Output the [X, Y] coordinate of the center of the cell containing the given text.  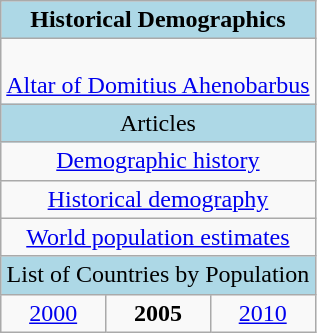
2000 [54, 313]
Altar of Domitius Ahenobarbus [158, 72]
World population estimates [158, 237]
2010 [262, 313]
Historical Demographics [158, 20]
Historical demography [158, 199]
2005 [158, 313]
Articles [158, 123]
List of Countries by Population [158, 275]
Demographic history [158, 161]
